From the cell containing the given text, extract its center point as (x, y) coordinate. 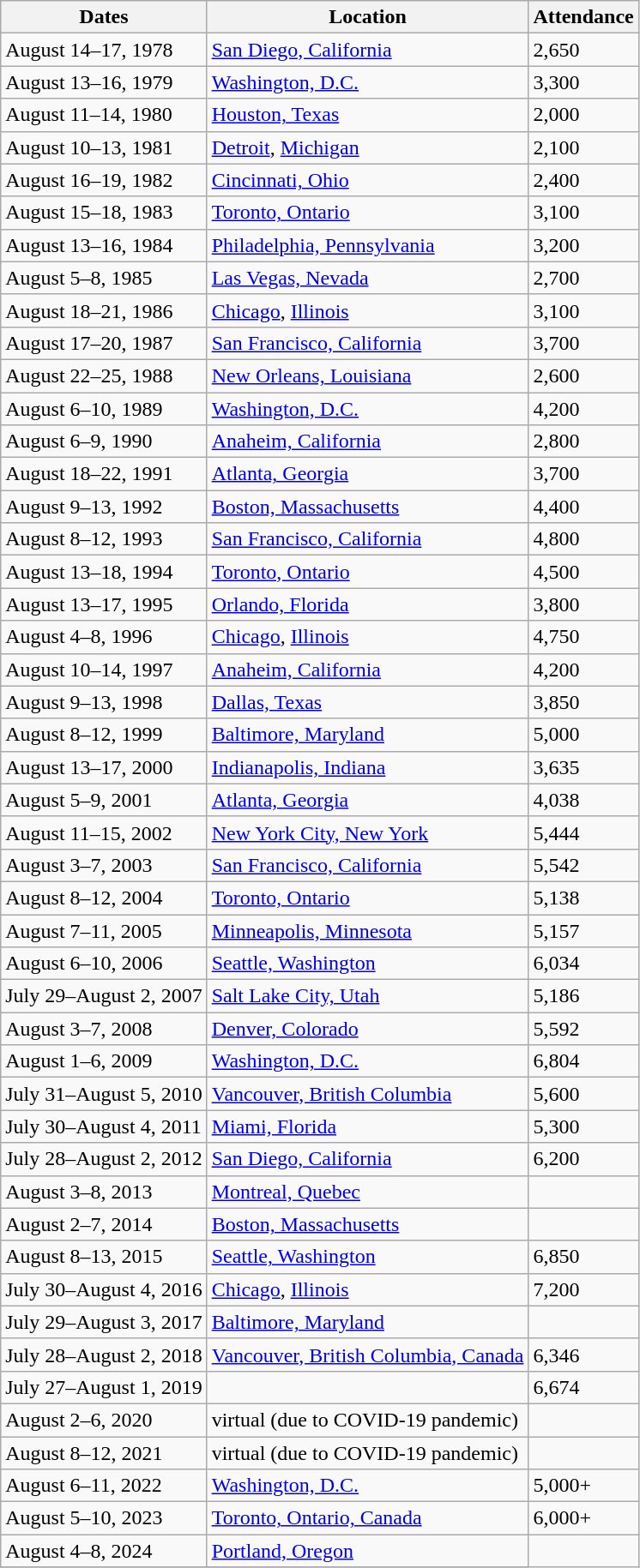
August 5–10, 2023 (104, 1518)
7,200 (583, 1289)
August 8–12, 2021 (104, 1453)
Toronto, Ontario, Canada (367, 1518)
August 15–18, 1983 (104, 213)
Vancouver, British Columbia (367, 1094)
August 8–13, 2015 (104, 1257)
August 6–9, 1990 (104, 442)
Houston, Texas (367, 115)
5,444 (583, 832)
Miami, Florida (367, 1126)
Cincinnati, Ohio (367, 180)
2,600 (583, 375)
August 13–16, 1979 (104, 82)
2,700 (583, 278)
August 8–12, 2004 (104, 898)
Dates (104, 17)
August 7–11, 2005 (104, 930)
July 31–August 5, 2010 (104, 1094)
August 5–8, 1985 (104, 278)
August 4–8, 1996 (104, 637)
Vancouver, British Columbia, Canada (367, 1355)
August 1–6, 2009 (104, 1061)
August 14–17, 1978 (104, 50)
5,300 (583, 1126)
August 13–17, 1995 (104, 604)
Detroit, Michigan (367, 147)
August 22–25, 1988 (104, 375)
3,300 (583, 82)
August 2–6, 2020 (104, 1420)
August 3–8, 2013 (104, 1192)
4,750 (583, 637)
4,500 (583, 572)
August 13–18, 1994 (104, 572)
August 5–9, 2001 (104, 800)
4,038 (583, 800)
4,400 (583, 507)
6,804 (583, 1061)
August 4–8, 2024 (104, 1551)
July 28–August 2, 2018 (104, 1355)
6,850 (583, 1257)
2,000 (583, 115)
Dallas, Texas (367, 702)
July 27–August 1, 2019 (104, 1387)
Salt Lake City, Utah (367, 996)
4,800 (583, 539)
5,592 (583, 1029)
August 8–12, 1999 (104, 735)
2,800 (583, 442)
August 2–7, 2014 (104, 1224)
August 13–17, 2000 (104, 767)
August 10–14, 1997 (104, 670)
6,346 (583, 1355)
Philadelphia, Pennsylvania (367, 245)
July 30–August 4, 2011 (104, 1126)
Portland, Oregon (367, 1551)
August 10–13, 1981 (104, 147)
August 13–16, 1984 (104, 245)
August 11–15, 2002 (104, 832)
Orlando, Florida (367, 604)
August 9–13, 1998 (104, 702)
5,138 (583, 898)
New York City, New York (367, 832)
New Orleans, Louisiana (367, 375)
July 29–August 2, 2007 (104, 996)
July 28–August 2, 2012 (104, 1159)
5,000 (583, 735)
August 8–12, 1993 (104, 539)
6,034 (583, 964)
August 9–13, 1992 (104, 507)
Montreal, Quebec (367, 1192)
2,650 (583, 50)
July 29–August 3, 2017 (104, 1322)
3,200 (583, 245)
July 30–August 4, 2016 (104, 1289)
Indianapolis, Indiana (367, 767)
August 6–11, 2022 (104, 1486)
5,600 (583, 1094)
August 6–10, 1989 (104, 409)
Attendance (583, 17)
3,850 (583, 702)
3,635 (583, 767)
5,157 (583, 930)
6,200 (583, 1159)
August 6–10, 2006 (104, 964)
August 17–20, 1987 (104, 343)
6,674 (583, 1387)
August 3–7, 2003 (104, 865)
5,542 (583, 865)
5,000+ (583, 1486)
August 11–14, 1980 (104, 115)
Minneapolis, Minnesota (367, 930)
August 18–22, 1991 (104, 474)
Location (367, 17)
August 3–7, 2008 (104, 1029)
2,400 (583, 180)
6,000+ (583, 1518)
Las Vegas, Nevada (367, 278)
August 18–21, 1986 (104, 310)
5,186 (583, 996)
Denver, Colorado (367, 1029)
2,100 (583, 147)
August 16–19, 1982 (104, 180)
3,800 (583, 604)
